Capture the cell that displays the provided text and extract its (X, Y) central coordinate. 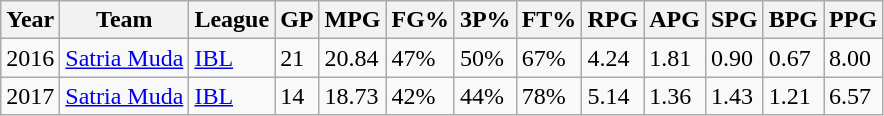
42% (420, 96)
RPG (613, 20)
PPG (854, 20)
0.67 (793, 58)
SPG (734, 20)
20.84 (352, 58)
GP (297, 20)
4.24 (613, 58)
50% (485, 58)
18.73 (352, 96)
44% (485, 96)
Team (124, 20)
6.57 (854, 96)
1.21 (793, 96)
2017 (30, 96)
1.81 (675, 58)
2016 (30, 58)
21 (297, 58)
47% (420, 58)
1.43 (734, 96)
Year (30, 20)
1.36 (675, 96)
3P% (485, 20)
5.14 (613, 96)
APG (675, 20)
MPG (352, 20)
League (232, 20)
0.90 (734, 58)
67% (549, 58)
FG% (420, 20)
FT% (549, 20)
14 (297, 96)
8.00 (854, 58)
78% (549, 96)
BPG (793, 20)
